Search for the cell housing the specified text and yield its (x, y) center coordinate. 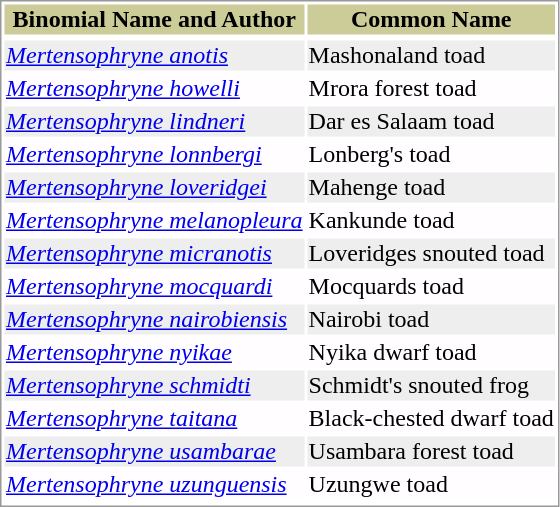
Mertensophryne micranotis (154, 253)
Mertensophryne lonnbergi (154, 155)
Mertensophryne taitana (154, 419)
Mertensophryne usambarae (154, 451)
Nyika dwarf toad (431, 353)
Mertensophryne nyikae (154, 353)
Mertensophryne anotis (154, 55)
Mertensophryne schmidti (154, 385)
Mahenge toad (431, 187)
Mertensophryne mocquardi (154, 287)
Mertensophryne howelli (154, 89)
Usambara forest toad (431, 451)
Lonberg's toad (431, 155)
Kankunde toad (431, 221)
Loveridges snouted toad (431, 253)
Mocquards toad (431, 287)
Mertensophryne lindneri (154, 121)
Binomial Name and Author (154, 19)
Black-chested dwarf toad (431, 419)
Nairobi toad (431, 319)
Uzungwe toad (431, 485)
Mrora forest toad (431, 89)
Mertensophryne nairobiensis (154, 319)
Mertensophryne uzunguensis (154, 485)
Common Name (431, 19)
Mertensophryne melanopleura (154, 221)
Mertensophryne loveridgei (154, 187)
Schmidt's snouted frog (431, 385)
Mashonaland toad (431, 55)
Dar es Salaam toad (431, 121)
